Extract the [X, Y] coordinate from the center of the cell holding the provided text.  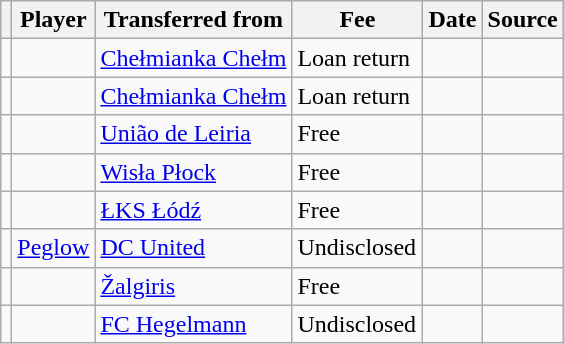
DC United [194, 248]
Source [522, 20]
FC Hegelmann [194, 324]
Fee [358, 20]
Player [54, 20]
Peglow [54, 248]
Transferred from [194, 20]
Wisła Płock [194, 172]
Žalgiris [194, 286]
ŁKS Łódź [194, 210]
Date [452, 20]
União de Leiria [194, 134]
